For the text-containing cell, return its midpoint in (X, Y) coordinate format. 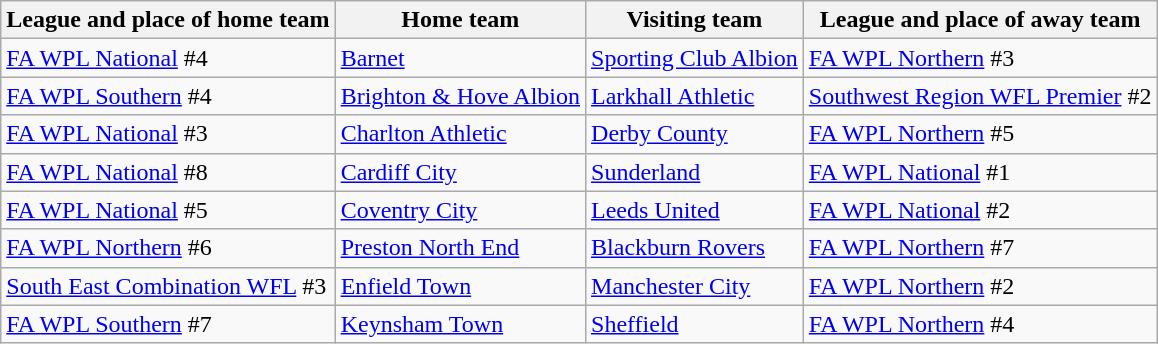
FA WPL Northern #7 (980, 248)
FA WPL Northern #3 (980, 58)
FA WPL Southern #4 (168, 96)
League and place of home team (168, 20)
South East Combination WFL #3 (168, 286)
Derby County (695, 134)
Larkhall Athletic (695, 96)
Sheffield (695, 324)
FA WPL National #1 (980, 172)
Southwest Region WFL Premier #2 (980, 96)
FA WPL National #2 (980, 210)
Charlton Athletic (460, 134)
Barnet (460, 58)
Coventry City (460, 210)
Cardiff City (460, 172)
Visiting team (695, 20)
FA WPL Northern #5 (980, 134)
Manchester City (695, 286)
Blackburn Rovers (695, 248)
Sporting Club Albion (695, 58)
League and place of away team (980, 20)
Enfield Town (460, 286)
FA WPL Northern #4 (980, 324)
Brighton & Hove Albion (460, 96)
Sunderland (695, 172)
FA WPL National #4 (168, 58)
Keynsham Town (460, 324)
FA WPL National #5 (168, 210)
Preston North End (460, 248)
FA WPL National #3 (168, 134)
FA WPL Northern #6 (168, 248)
Home team (460, 20)
FA WPL National #8 (168, 172)
FA WPL Northern #2 (980, 286)
Leeds United (695, 210)
FA WPL Southern #7 (168, 324)
